Detect which cell encompasses the target text, then output its (X, Y) center coordinate. 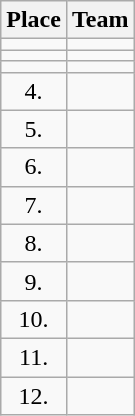
7. (34, 205)
9. (34, 281)
4. (34, 91)
8. (34, 243)
Team (100, 20)
Place (34, 20)
5. (34, 129)
10. (34, 319)
6. (34, 167)
11. (34, 357)
12. (34, 395)
